Determine the (X, Y) coordinate at the center of the cell enclosing the given text.  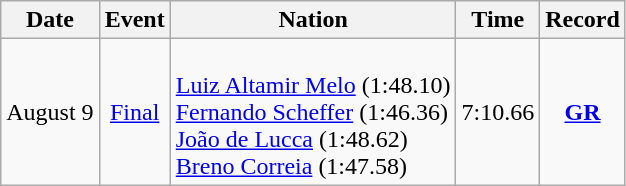
7:10.66 (498, 112)
Time (498, 20)
Final (134, 112)
Date (50, 20)
GR (583, 112)
Luiz Altamir Melo (1:48.10)Fernando Scheffer (1:46.36)João de Lucca (1:48.62)Breno Correia (1:47.58) (313, 112)
Nation (313, 20)
August 9 (50, 112)
Record (583, 20)
Event (134, 20)
